For the text-containing cell, return its midpoint in [x, y] coordinate format. 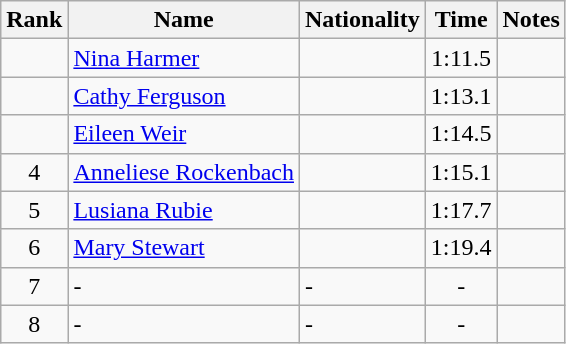
1:17.7 [461, 210]
Anneliese Rockenbach [184, 172]
Nationality [363, 20]
Cathy Ferguson [184, 96]
Time [461, 20]
8 [34, 324]
Notes [531, 20]
Rank [34, 20]
1:11.5 [461, 58]
4 [34, 172]
6 [34, 248]
Eileen Weir [184, 134]
Nina Harmer [184, 58]
7 [34, 286]
1:13.1 [461, 96]
Lusiana Rubie [184, 210]
Mary Stewart [184, 248]
5 [34, 210]
1:14.5 [461, 134]
1:19.4 [461, 248]
Name [184, 20]
1:15.1 [461, 172]
